Detect which cell encompasses the target text, then output its [x, y] center coordinate. 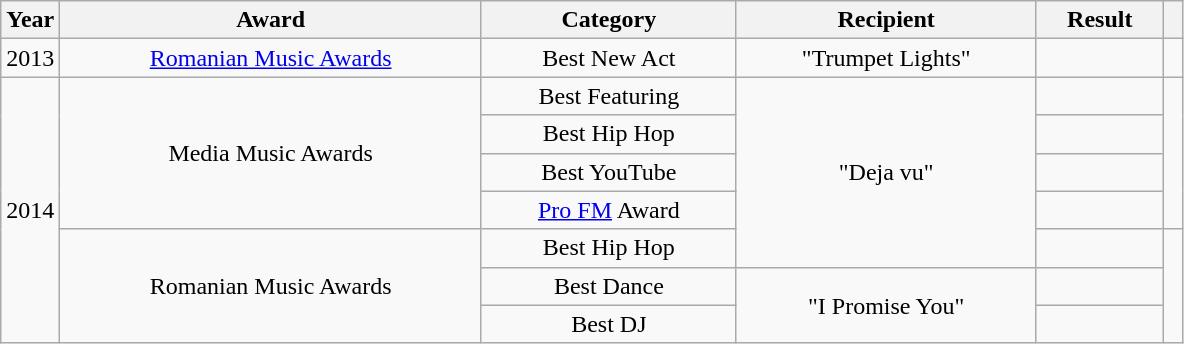
Category [608, 20]
Best Dance [608, 286]
"I Promise You" [886, 305]
Best Featuring [608, 96]
"Deja vu" [886, 172]
Best YouTube [608, 172]
Recipient [886, 20]
Best New Act [608, 58]
Pro FM Award [608, 210]
2013 [30, 58]
2014 [30, 210]
Result [1100, 20]
"Trumpet Lights" [886, 58]
Best DJ [608, 324]
Year [30, 20]
Media Music Awards [271, 153]
Award [271, 20]
